Pinpoint the cell where the given text exists, returning its [X, Y] midpoint coordinate. 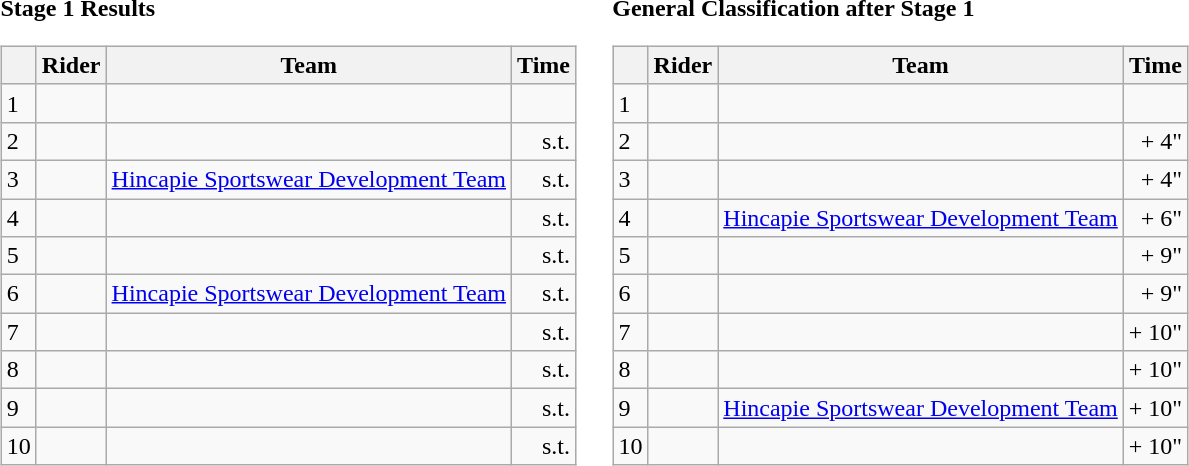
+ 6" [1155, 217]
